Return the (x, y) coordinate for the center point of the cell that contains the specified text.  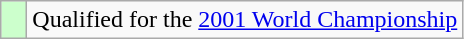
Qualified for the 2001 World Championship (245, 20)
